Return the [X, Y] coordinate for the center point of the cell that contains the specified text.  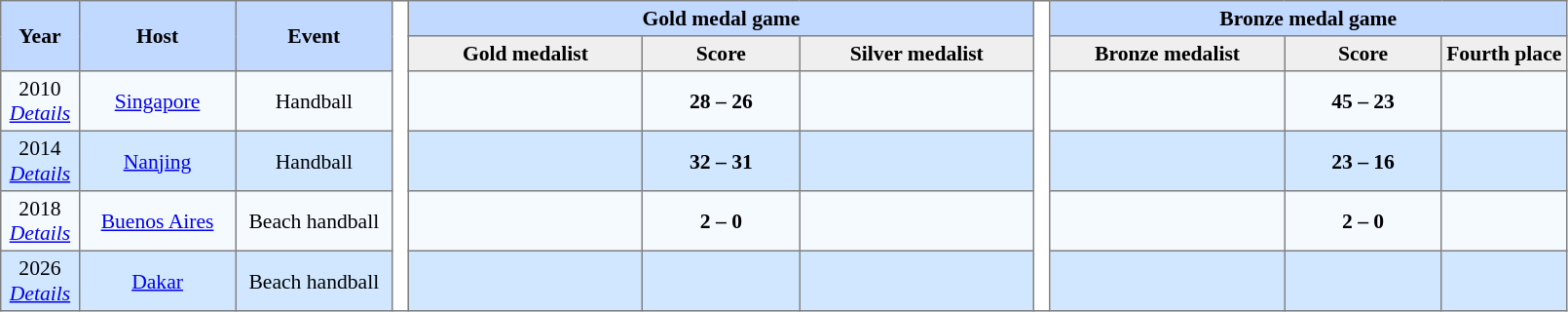
Bronze medal game [1309, 19]
Year [40, 36]
Dakar [158, 281]
2018Details [40, 221]
45 – 23 [1363, 101]
32 – 31 [721, 161]
Singapore [158, 101]
28 – 26 [721, 101]
2010Details [40, 101]
Bronze medalist [1167, 54]
Fourth place [1504, 54]
Host [158, 36]
Gold medalist [526, 54]
Gold medal game [721, 19]
23 – 16 [1363, 161]
Silver medalist [917, 54]
Event [314, 36]
2026Details [40, 281]
Nanjing [158, 161]
Buenos Aires [158, 221]
2014Details [40, 161]
